Return the (X, Y) coordinate for the center point of the cell that contains the specified text.  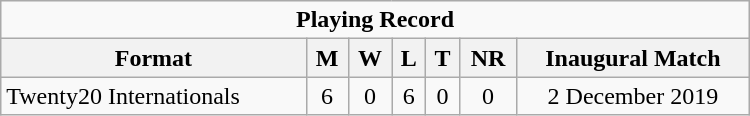
L (409, 58)
M (327, 58)
Format (154, 58)
Playing Record (375, 20)
Twenty20 Internationals (154, 96)
T (443, 58)
NR (488, 58)
2 December 2019 (634, 96)
W (370, 58)
Inaugural Match (634, 58)
